Detect which cell encompasses the target text, then output its [x, y] center coordinate. 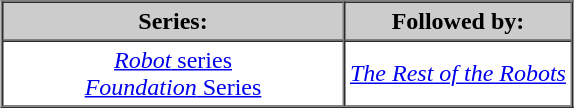
Followed by: [458, 22]
The Rest of the Robots [458, 73]
Series: [173, 22]
Robot seriesFoundation Series [173, 73]
